Provide the [x, y] coordinate of the cell's center where the given text is located.  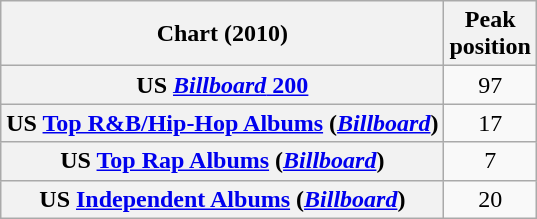
Peakposition [490, 34]
17 [490, 123]
97 [490, 85]
US Billboard 200 [222, 85]
US Independent Albums (Billboard) [222, 199]
Chart (2010) [222, 34]
US Top Rap Albums (Billboard) [222, 161]
20 [490, 199]
7 [490, 161]
US Top R&B/Hip-Hop Albums (Billboard) [222, 123]
